Return (x, y) of the center of cell containing provided text 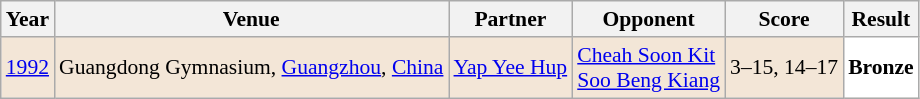
3–15, 14–17 (784, 68)
Guangdong Gymnasium, Guangzhou, China (251, 68)
Cheah Soon Kit Soo Beng Kiang (648, 68)
Result (881, 19)
Yap Yee Hup (510, 68)
Venue (251, 19)
Bronze (881, 68)
1992 (28, 68)
Year (28, 19)
Score (784, 19)
Opponent (648, 19)
Partner (510, 19)
